Return the (X, Y) coordinate for the center point of the cell that contains the specified text.  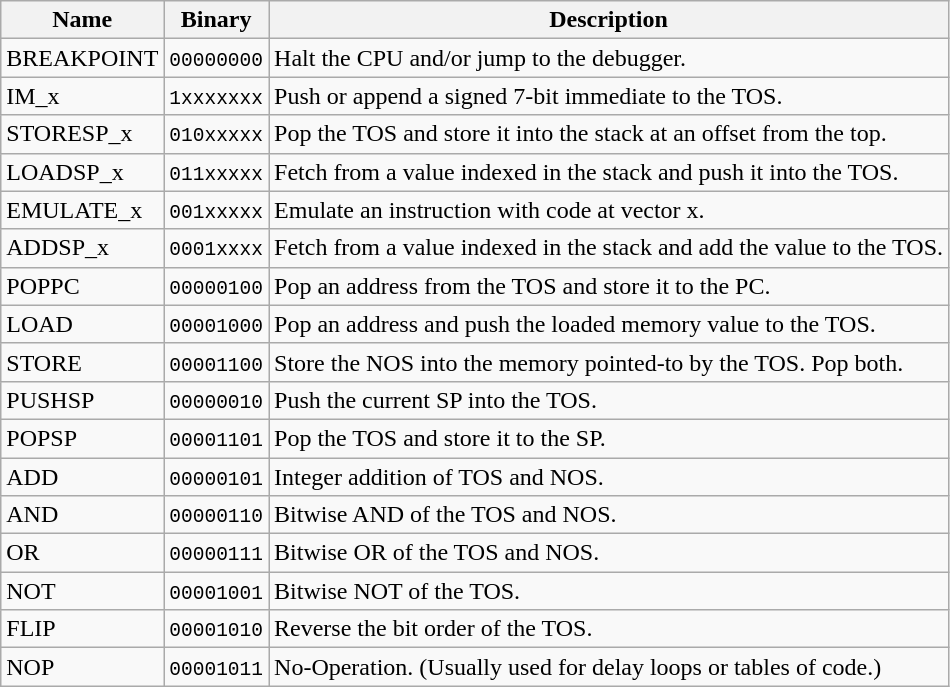
STORE (82, 362)
Pop the TOS and store it to the SP. (609, 438)
Push or append a signed 7-bit immediate to the TOS. (609, 96)
Binary (216, 20)
00000000 (216, 58)
Push the current SP into the TOS. (609, 400)
Reverse the bit order of the TOS. (609, 629)
NOT (82, 591)
PUSHSP (82, 400)
Fetch from a value indexed in the stack and push it into the TOS. (609, 172)
00001001 (216, 591)
LOADSP_x (82, 172)
No-Operation. (Usually used for delay loops or tables of code.) (609, 667)
0001xxxx (216, 248)
NOP (82, 667)
001xxxxx (216, 210)
00001011 (216, 667)
00001101 (216, 438)
Bitwise AND of the TOS and NOS. (609, 515)
00001100 (216, 362)
Integer addition of TOS and NOS. (609, 477)
011xxxxx (216, 172)
Emulate an instruction with code at vector x. (609, 210)
00000101 (216, 477)
00000100 (216, 286)
010xxxxx (216, 134)
Bitwise OR of the TOS and NOS. (609, 553)
POPSP (82, 438)
Name (82, 20)
00001000 (216, 324)
Description (609, 20)
EMULATE_x (82, 210)
ADDSP_x (82, 248)
00000110 (216, 515)
BREAKPOINT (82, 58)
POPPC (82, 286)
00000111 (216, 553)
Store the NOS into the memory pointed-to by the TOS. Pop both. (609, 362)
Pop an address and push the loaded memory value to the TOS. (609, 324)
ADD (82, 477)
Pop an address from the TOS and store it to the PC. (609, 286)
Pop the TOS and store it into the stack at an offset from the top. (609, 134)
00000010 (216, 400)
Bitwise NOT of the TOS. (609, 591)
LOAD (82, 324)
00001010 (216, 629)
IM_x (82, 96)
1xxxxxxx (216, 96)
AND (82, 515)
FLIP (82, 629)
STORESP_x (82, 134)
OR (82, 553)
Fetch from a value indexed in the stack and add the value to the TOS. (609, 248)
Halt the CPU and/or jump to the debugger. (609, 58)
